Scan for the cell matching the given text and deliver its [X, Y] coordinate at center. 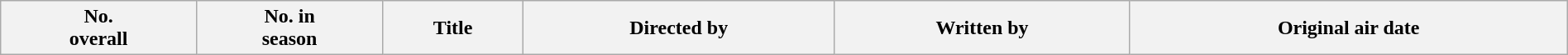
Directed by [678, 28]
Original air date [1348, 28]
Written by [982, 28]
No. inseason [289, 28]
Title [453, 28]
No.overall [99, 28]
